Return (X, Y) of the center of cell containing provided text 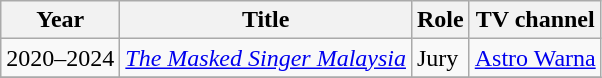
Year (60, 20)
The Masked Singer Malaysia (266, 58)
Title (266, 20)
Astro Warna (535, 58)
Jury (440, 58)
Role (440, 20)
TV channel (535, 20)
2020–2024 (60, 58)
